Provide the (x, y) coordinate of the cell's center where the given text is located.  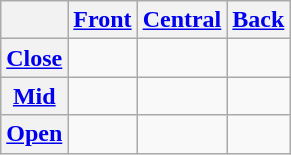
Central (182, 20)
Mid (34, 96)
Front (102, 20)
Close (34, 58)
Back (258, 20)
Open (34, 134)
